Return [x, y] of the center of cell containing provided text 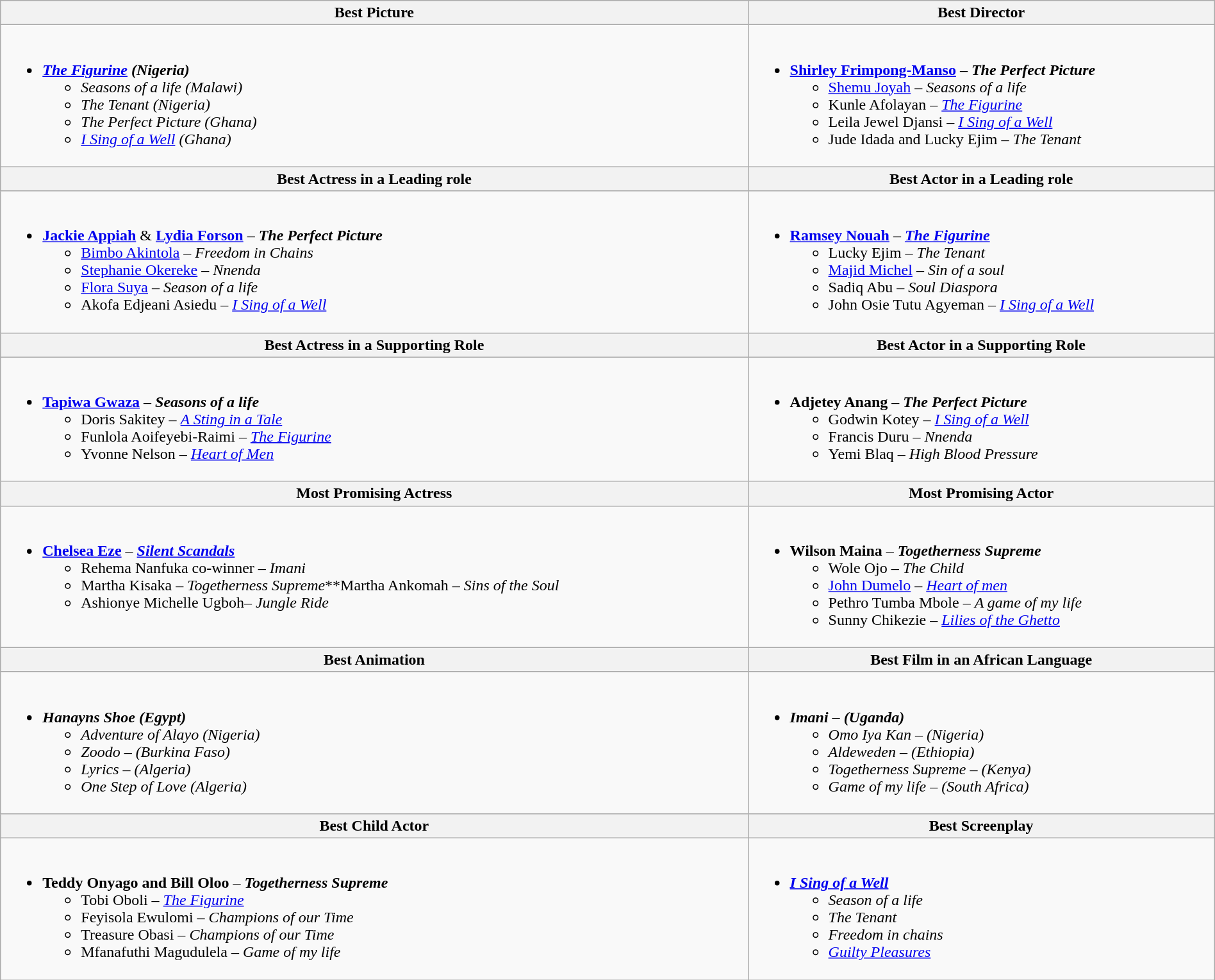
Hanayns Shoe (Egypt)Adventure of Alayo (Nigeria)Zoodo – (Burkina Faso)Lyrics – (Algeria)One Step of Love (Algeria) [374, 742]
Most Promising Actress [374, 494]
I Sing of a WellSeason of a lifeThe TenantFreedom in chainsGuilty Pleasures [981, 909]
Best Actor in a Supporting Role [981, 345]
Adjetey Anang – The Perfect PictureGodwin Kotey – I Sing of a WellFrancis Duru – NnendaYemi Blaq – High Blood Pressure [981, 419]
Most Promising Actor [981, 494]
Best Actress in a Leading role [374, 179]
Ramsey Nouah – The FigurineLucky Ejim – The TenantMajid Michel – Sin of a soulSadiq Abu – Soul DiasporaJohn Osie Tutu Agyeman – I Sing of a Well [981, 262]
Imani – (Uganda)Omo Iya Kan – (Nigeria)Aldeweden – (Ethiopia)Togetherness Supreme – (Kenya)Game of my life – (South Africa) [981, 742]
Best Screenplay [981, 826]
Best Director [981, 13]
Tapiwa Gwaza – Seasons of a lifeDoris Sakitey – A Sting in a TaleFunlola Aoifeyebi-Raimi – The FigurineYvonne Nelson – Heart of Men [374, 419]
Best Actress in a Supporting Role [374, 345]
Best Child Actor [374, 826]
Best Actor in a Leading role [981, 179]
Best Film in an African Language [981, 660]
Best Picture [374, 13]
Best Animation [374, 660]
The Figurine (Nigeria)Seasons of a life (Malawi)The Tenant (Nigeria)The Perfect Picture (Ghana)I Sing of a Well (Ghana) [374, 96]
